Provide the (X, Y) coordinate of the cell's center where the given text is located.  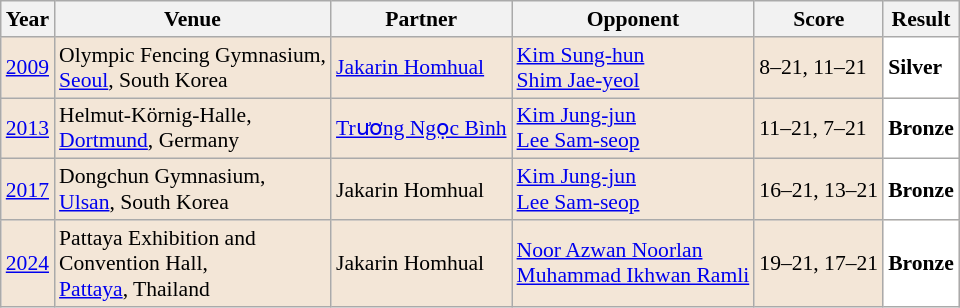
8–21, 11–21 (818, 68)
Dongchun Gymnasium,Ulsan, South Korea (192, 190)
Silver (921, 68)
11–21, 7–21 (818, 128)
Partner (422, 19)
2013 (28, 128)
Year (28, 19)
Helmut-Körnig-Halle,Dortmund, Germany (192, 128)
Opponent (634, 19)
Olympic Fencing Gymnasium,Seoul, South Korea (192, 68)
Kim Sung-hun Shim Jae-yeol (634, 68)
Trương Ngọc Bình (422, 128)
2017 (28, 190)
2009 (28, 68)
Pattaya Exhibition andConvention Hall,Pattaya, Thailand (192, 264)
Venue (192, 19)
2024 (28, 264)
Score (818, 19)
Noor Azwan Noorlan Muhammad Ikhwan Ramli (634, 264)
Result (921, 19)
19–21, 17–21 (818, 264)
16–21, 13–21 (818, 190)
